Provide the (X, Y) coordinate of the cell's center where the given text is located.  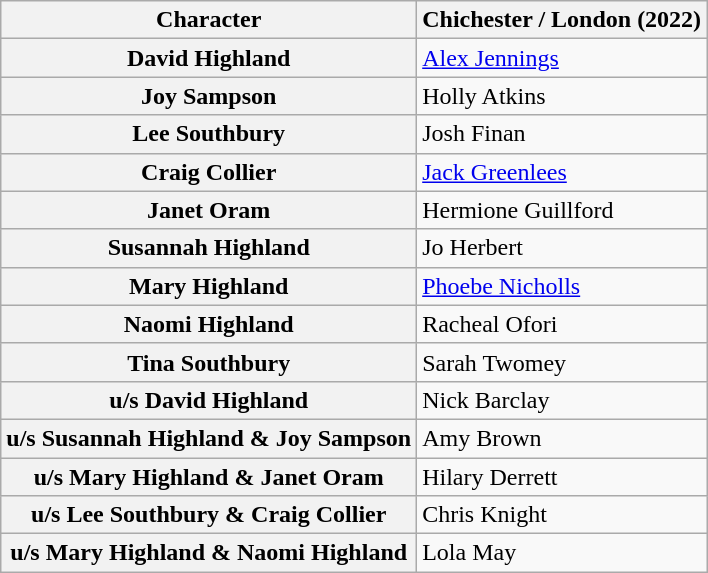
Chris Knight (562, 515)
Racheal Ofori (562, 324)
u/s Susannah Highland & Joy Sampson (209, 438)
Tina Southbury (209, 362)
u/s Mary Highland & Janet Oram (209, 477)
Joy Sampson (209, 96)
Jo Herbert (562, 248)
David Highland (209, 58)
Chichester / London (2022) (562, 20)
Craig Collier (209, 172)
Hilary Derrett (562, 477)
Josh Finan (562, 134)
Lee Southbury (209, 134)
Sarah Twomey (562, 362)
Alex Jennings (562, 58)
Jack Greenlees (562, 172)
Holly Atkins (562, 96)
u/s Lee Southbury & Craig Collier (209, 515)
u/s Mary Highland & Naomi Highland (209, 553)
Susannah Highland (209, 248)
u/s David Highland (209, 400)
Naomi Highland (209, 324)
Hermione Guillford (562, 210)
Lola May (562, 553)
Amy Brown (562, 438)
Mary Highland (209, 286)
Phoebe Nicholls (562, 286)
Janet Oram (209, 210)
Nick Barclay (562, 400)
Character (209, 20)
